From the cell containing the given text, extract its center point as [X, Y] coordinate. 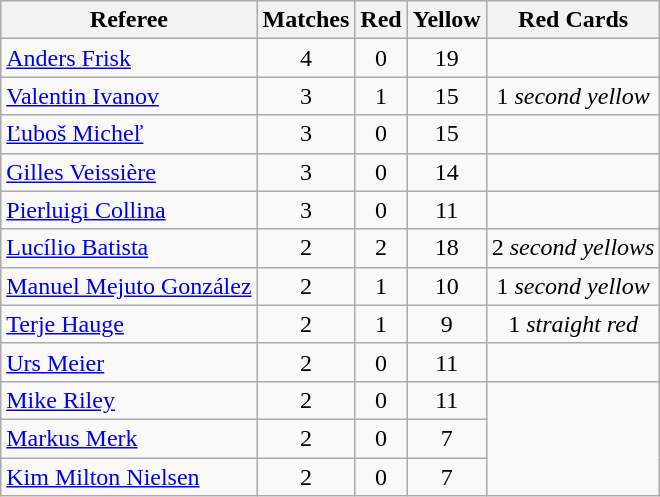
10 [446, 286]
Yellow [446, 20]
18 [446, 248]
Anders Frisk [129, 58]
1 straight red [573, 324]
Red [381, 20]
Markus Merk [129, 438]
Terje Hauge [129, 324]
Red Cards [573, 20]
9 [446, 324]
Matches [306, 20]
Ľuboš Micheľ [129, 134]
2 second yellows [573, 248]
Referee [129, 20]
4 [306, 58]
Mike Riley [129, 400]
Pierluigi Collina [129, 210]
Manuel Mejuto González [129, 286]
19 [446, 58]
14 [446, 172]
Lucílio Batista [129, 248]
Urs Meier [129, 362]
Kim Milton Nielsen [129, 477]
Valentin Ivanov [129, 96]
Gilles Veissière [129, 172]
